For the text-containing cell, return its midpoint in [x, y] coordinate format. 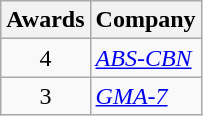
ABS-CBN [146, 58]
3 [46, 96]
4 [46, 58]
Awards [46, 20]
Company [146, 20]
GMA-7 [146, 96]
